From the cell containing the given text, extract its center point as [x, y] coordinate. 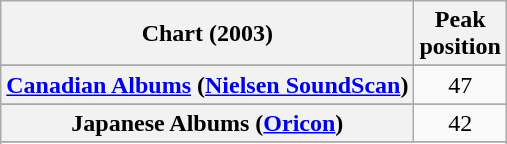
Peakposition [460, 34]
47 [460, 85]
Canadian Albums (Nielsen SoundScan) [208, 85]
42 [460, 123]
Japanese Albums (Oricon) [208, 123]
Chart (2003) [208, 34]
